From the cell containing the given text, extract its center point as [X, Y] coordinate. 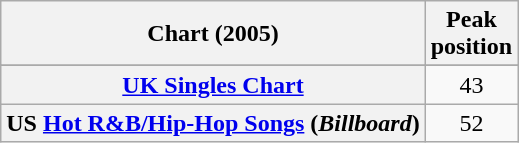
43 [471, 85]
Peakposition [471, 34]
52 [471, 123]
Chart (2005) [213, 34]
UK Singles Chart [213, 85]
US Hot R&B/Hip-Hop Songs (Billboard) [213, 123]
